Return (x, y) of the center of cell containing provided text 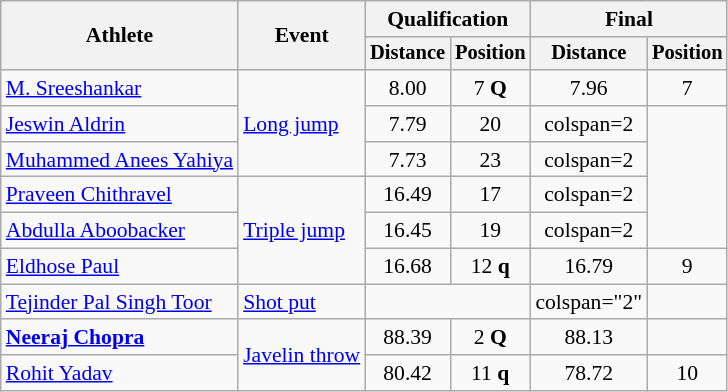
Athlete (120, 36)
16.45 (408, 231)
Praveen Chithravel (120, 195)
Qualification (448, 19)
Neeraj Chopra (120, 338)
Triple jump (302, 230)
80.42 (408, 373)
Long jump (302, 124)
colspan="2" (588, 302)
Event (302, 36)
23 (490, 160)
9 (687, 267)
Muhammed Anees Yahiya (120, 160)
12 q (490, 267)
16.49 (408, 195)
Final (628, 19)
7.96 (588, 88)
17 (490, 195)
88.13 (588, 338)
20 (490, 124)
Rohit Yadav (120, 373)
7 (687, 88)
Abdulla Aboobacker (120, 231)
M. Sreeshankar (120, 88)
2 Q (490, 338)
7 Q (490, 88)
16.79 (588, 267)
88.39 (408, 338)
8.00 (408, 88)
11 q (490, 373)
19 (490, 231)
7.79 (408, 124)
Jeswin Aldrin (120, 124)
Shot put (302, 302)
Javelin throw (302, 356)
Eldhose Paul (120, 267)
7.73 (408, 160)
78.72 (588, 373)
10 (687, 373)
16.68 (408, 267)
Tejinder Pal Singh Toor (120, 302)
